Return (X, Y) of the center of cell containing provided text 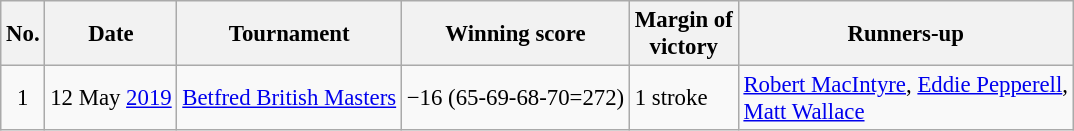
Tournament (289, 34)
Betfred British Masters (289, 98)
Winning score (515, 34)
No. (23, 34)
Margin ofvictory (684, 34)
Robert MacIntyre, Eddie Pepperell, Matt Wallace (906, 98)
12 May 2019 (111, 98)
Runners-up (906, 34)
−16 (65-69-68-70=272) (515, 98)
1 (23, 98)
1 stroke (684, 98)
Date (111, 34)
